Pinpoint the cell where the given text exists, returning its [X, Y] midpoint coordinate. 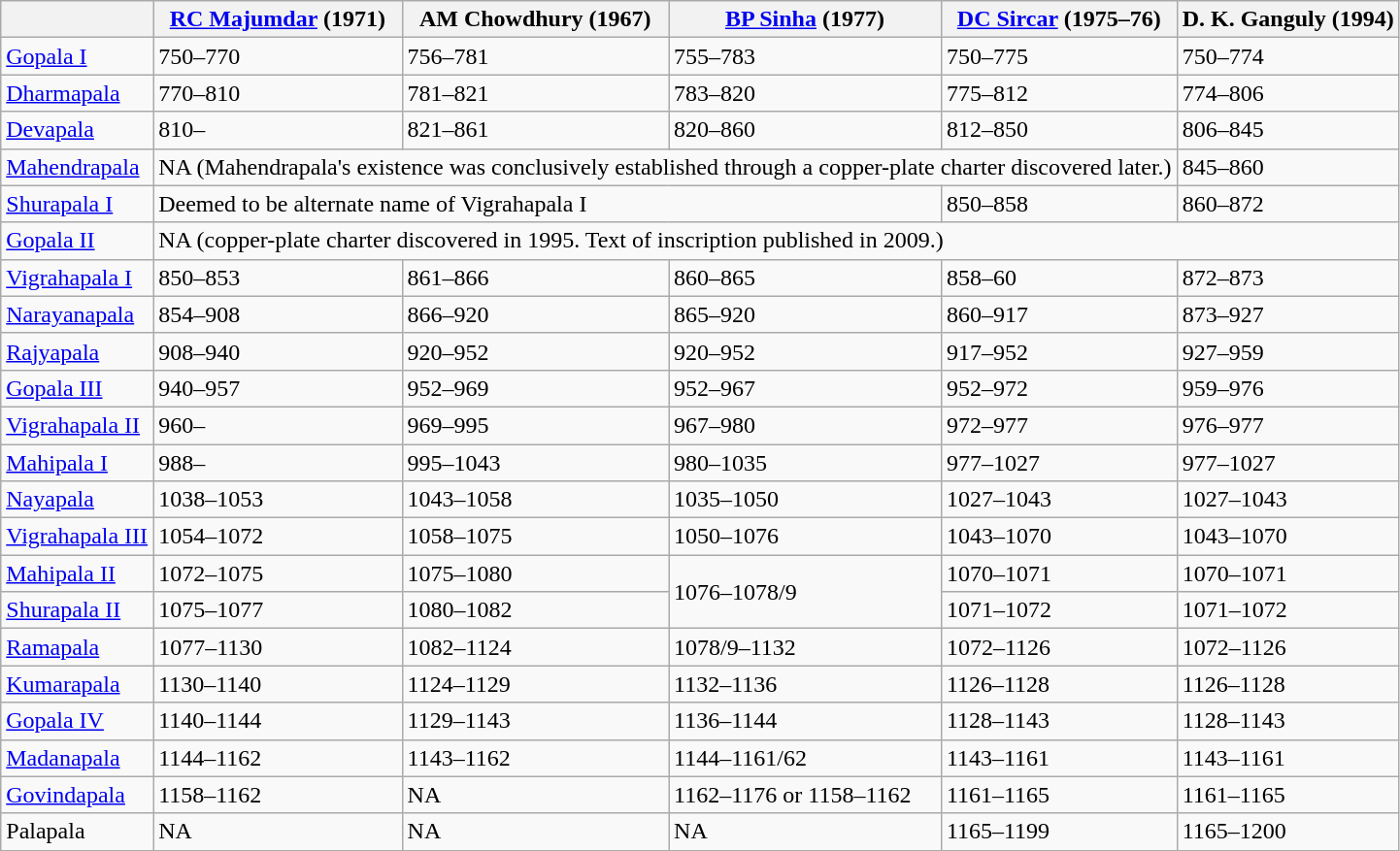
774–806 [1287, 93]
1038–1053 [278, 500]
Vigrahapala II [78, 425]
972–977 [1058, 425]
1136–1144 [806, 721]
1132–1136 [806, 684]
850–853 [278, 278]
Gopala III [78, 388]
D. K. Ganguly (1994) [1287, 19]
Ramapala [78, 647]
1072–1075 [278, 573]
1035–1050 [806, 500]
1162–1176 or 1158–1162 [806, 795]
1080–1082 [535, 610]
1054–1072 [278, 537]
Dharmapala [78, 93]
976–977 [1287, 425]
NA (Mahendrapala's existence was conclusively established through a copper-plate charter discovered later.) [665, 167]
783–820 [806, 93]
1144–1162 [278, 758]
Mahipala II [78, 573]
908–940 [278, 351]
Deemed to be alternate name of Vigrahapala I [548, 204]
Gopala II [78, 241]
1130–1140 [278, 684]
1124–1129 [535, 684]
873–927 [1287, 314]
Devapala [78, 130]
1158–1162 [278, 795]
940–957 [278, 388]
BP Sinha (1977) [806, 19]
850–858 [1058, 204]
854–908 [278, 314]
1165–1200 [1287, 832]
1043–1058 [535, 500]
861–866 [535, 278]
1078/9–1132 [806, 647]
1050–1076 [806, 537]
Vigrahapala I [78, 278]
860–872 [1287, 204]
960– [278, 425]
806–845 [1287, 130]
1129–1143 [535, 721]
812–850 [1058, 130]
1140–1144 [278, 721]
NA (copper-plate charter discovered in 1995. Text of inscription published in 2009.) [777, 241]
Vigrahapala III [78, 537]
Shurapala II [78, 610]
845–860 [1287, 167]
1058–1075 [535, 537]
Narayanapala [78, 314]
988– [278, 463]
820–860 [806, 130]
770–810 [278, 93]
Nayapala [78, 500]
Palapala [78, 832]
980–1035 [806, 463]
Gopala IV [78, 721]
1144–1161/62 [806, 758]
781–821 [535, 93]
DC Sircar (1975–76) [1058, 19]
810– [278, 130]
860–865 [806, 278]
821–861 [535, 130]
1075–1080 [535, 573]
750–775 [1058, 56]
750–774 [1287, 56]
755–783 [806, 56]
952–969 [535, 388]
952–967 [806, 388]
775–812 [1058, 93]
Mahipala I [78, 463]
865–920 [806, 314]
1143–1162 [535, 758]
1077–1130 [278, 647]
866–920 [535, 314]
872–873 [1287, 278]
858–60 [1058, 278]
Mahendrapala [78, 167]
1076–1078/9 [806, 592]
Gopala I [78, 56]
Madanapala [78, 758]
750–770 [278, 56]
959–976 [1287, 388]
Shurapala I [78, 204]
952–972 [1058, 388]
Govindapala [78, 795]
AM Chowdhury (1967) [535, 19]
756–781 [535, 56]
1082–1124 [535, 647]
Rajyapala [78, 351]
Kumarapala [78, 684]
860–917 [1058, 314]
917–952 [1058, 351]
1075–1077 [278, 610]
969–995 [535, 425]
RC Majumdar (1971) [278, 19]
967–980 [806, 425]
995–1043 [535, 463]
1165–1199 [1058, 832]
927–959 [1287, 351]
